Return the (x, y) coordinate for the center point of the cell that contains the specified text.  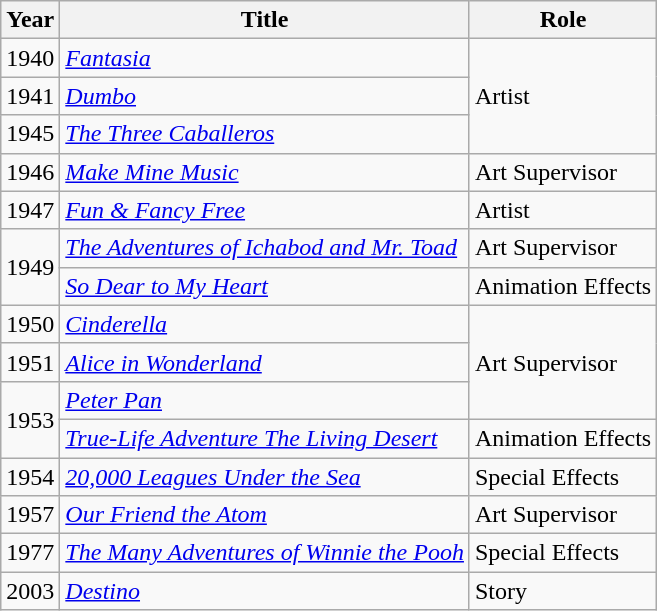
Story (562, 591)
Role (562, 20)
Fun & Fancy Free (265, 210)
Title (265, 20)
1945 (30, 134)
20,000 Leagues Under the Sea (265, 477)
1953 (30, 419)
Fantasia (265, 58)
1950 (30, 324)
1954 (30, 477)
1949 (30, 267)
Alice in Wonderland (265, 362)
Cinderella (265, 324)
The Three Caballeros (265, 134)
The Many Adventures of Winnie the Pooh (265, 553)
Peter Pan (265, 400)
1946 (30, 172)
1947 (30, 210)
Dumbo (265, 96)
1977 (30, 553)
Destino (265, 591)
Year (30, 20)
True-Life Adventure The Living Desert (265, 438)
The Adventures of Ichabod and Mr. Toad (265, 248)
So Dear to My Heart (265, 286)
1940 (30, 58)
1941 (30, 96)
1951 (30, 362)
Our Friend the Atom (265, 515)
Make Mine Music (265, 172)
1957 (30, 515)
2003 (30, 591)
